From the cell containing the given text, extract its center point as (X, Y) coordinate. 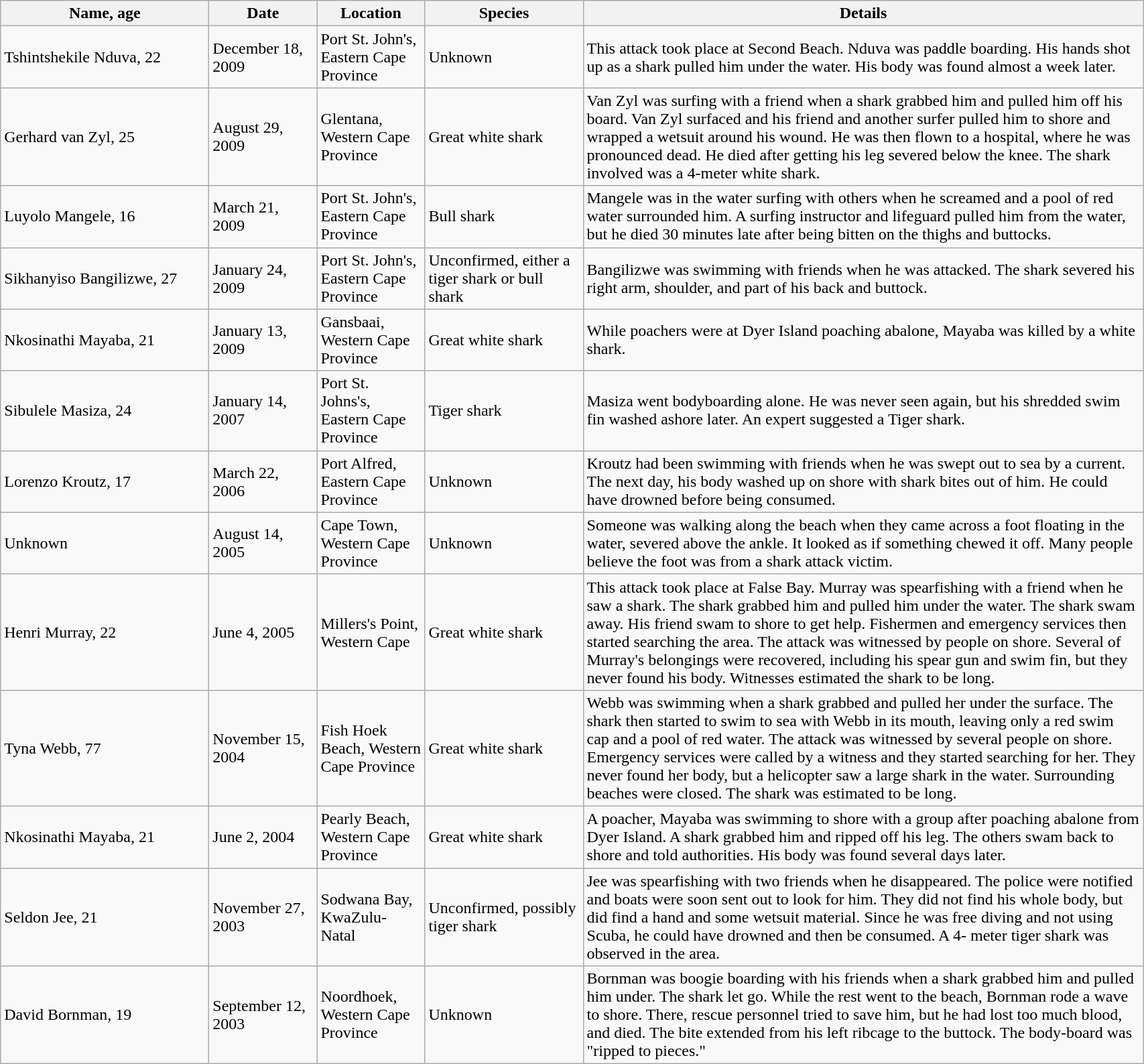
November 15, 2004 (263, 748)
Tyna Webb, 77 (105, 748)
Port Alfred, Eastern Cape Province (371, 481)
Glentana, Western Cape Province (371, 137)
Sikhanyiso Bangilizwe, 27 (105, 278)
Seldon Jee, 21 (105, 917)
January 13, 2009 (263, 340)
David Bornman, 19 (105, 1015)
August 29, 2009 (263, 137)
Name, age (105, 13)
Millers's Point, Western Cape (371, 632)
Date (263, 13)
Sibulele Masiza, 24 (105, 410)
While poachers were at Dyer Island poaching abalone, Mayaba was killed by a white shark. (863, 340)
November 27, 2003 (263, 917)
Fish Hoek Beach, Western Cape Province (371, 748)
Sodwana Bay, KwaZulu-Natal (371, 917)
March 22, 2006 (263, 481)
Gansbaai, Western Cape Province (371, 340)
January 24, 2009 (263, 278)
Species (504, 13)
March 21, 2009 (263, 217)
Luyolo Mangele, 16 (105, 217)
Cape Town, Western Cape Province (371, 543)
Tshintshekile Nduva, 22 (105, 57)
Bull shark (504, 217)
Unconfirmed, either a tiger shark or bull shark (504, 278)
Gerhard van Zyl, 25 (105, 137)
August 14, 2005 (263, 543)
Tiger shark (504, 410)
June 2, 2004 (263, 837)
Noordhoek, Western Cape Province (371, 1015)
Henri Murray, 22 (105, 632)
December 18, 2009 (263, 57)
January 14, 2007 (263, 410)
Port St. Johns's, Eastern Cape Province (371, 410)
Unconfirmed, possibly tiger shark (504, 917)
Masiza went bodyboarding alone. He was never seen again, but his shredded swim fin washed ashore later. An expert suggested a Tiger shark. (863, 410)
Lorenzo Kroutz, 17 (105, 481)
Pearly Beach, Western Cape Province (371, 837)
Bangilizwe was swimming with friends when he was attacked. The shark severed his right arm, shoulder, and part of his back and buttock. (863, 278)
June 4, 2005 (263, 632)
September 12, 2003 (263, 1015)
Details (863, 13)
Location (371, 13)
